Extract the (x, y) coordinate from the center of the cell holding the provided text.  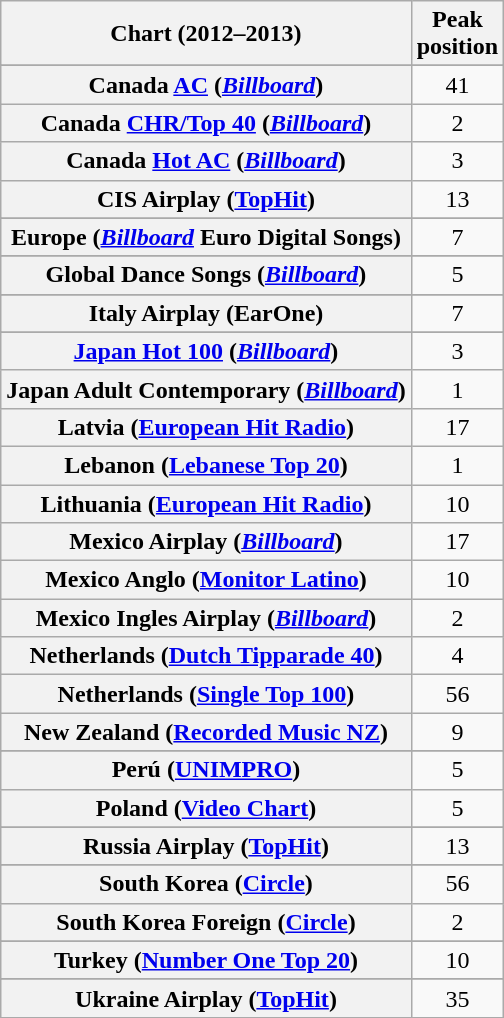
Ukraine Airplay (TopHit) (206, 998)
Chart (2012–2013) (206, 34)
New Zealand (Recorded Music NZ) (206, 732)
Turkey (Number One Top 20) (206, 960)
Russia Airplay (TopHit) (206, 846)
South Korea Foreign (Circle) (206, 922)
Netherlands (Single Top 100) (206, 694)
Italy Airplay (EarOne) (206, 313)
South Korea (Circle) (206, 884)
Japan Hot 100 (Billboard) (206, 351)
41 (457, 85)
4 (457, 656)
Canada Hot AC (Billboard) (206, 161)
CIS Airplay (TopHit) (206, 199)
Mexico Ingles Airplay (Billboard) (206, 618)
Canada CHR/Top 40 (Billboard) (206, 123)
35 (457, 998)
Lithuania (European Hit Radio) (206, 503)
Poland (Video Chart) (206, 808)
Mexico Anglo (Monitor Latino) (206, 580)
Global Dance Songs (Billboard) (206, 275)
Netherlands (Dutch Tipparade 40) (206, 656)
9 (457, 732)
Lebanon (Lebanese Top 20) (206, 465)
Europe (Billboard Euro Digital Songs) (206, 237)
Mexico Airplay (Billboard) (206, 542)
Canada AC (Billboard) (206, 85)
Perú (UNIMPRO) (206, 770)
Peakposition (457, 34)
Japan Adult Contemporary (Billboard) (206, 389)
Latvia (European Hit Radio) (206, 427)
